Search for the cell housing the specified text and yield its (X, Y) center coordinate. 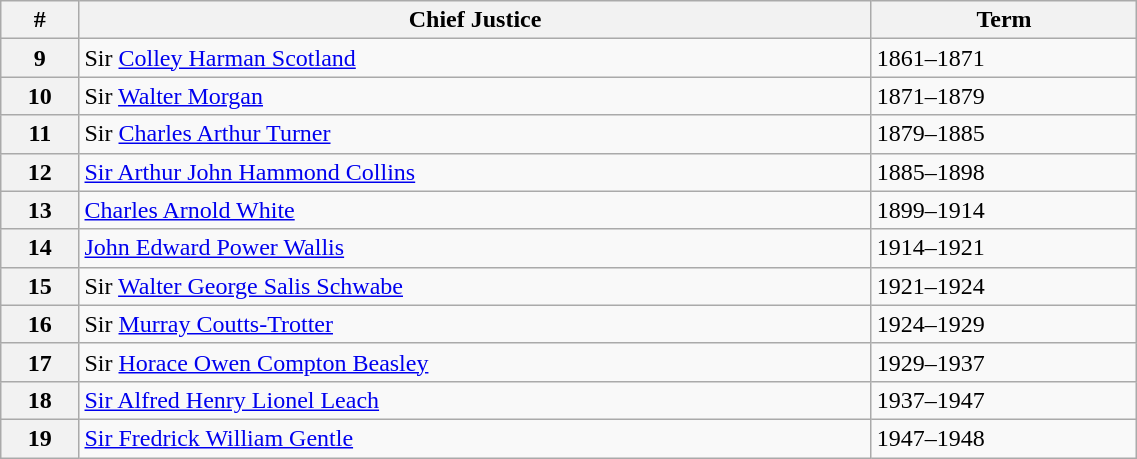
Sir Fredrick William Gentle (475, 438)
1879–1885 (1004, 134)
17 (40, 362)
1929–1937 (1004, 362)
Sir Murray Coutts-Trotter (475, 324)
18 (40, 400)
13 (40, 210)
12 (40, 172)
Term (1004, 20)
1899–1914 (1004, 210)
1937–1947 (1004, 400)
Sir Walter Morgan (475, 96)
9 (40, 58)
1921–1924 (1004, 286)
Sir Colley Harman Scotland (475, 58)
11 (40, 134)
15 (40, 286)
Charles Arnold White (475, 210)
14 (40, 248)
1947–1948 (1004, 438)
Sir Walter George Salis Schwabe (475, 286)
Sir Alfred Henry Lionel Leach (475, 400)
1871–1879 (1004, 96)
1924–1929 (1004, 324)
1861–1871 (1004, 58)
16 (40, 324)
10 (40, 96)
19 (40, 438)
# (40, 20)
1914–1921 (1004, 248)
Sir Arthur John Hammond Collins (475, 172)
Sir Charles Arthur Turner (475, 134)
1885–1898 (1004, 172)
Chief Justice (475, 20)
John Edward Power Wallis (475, 248)
Sir Horace Owen Compton Beasley (475, 362)
